From the cell containing the given text, extract its center point as (x, y) coordinate. 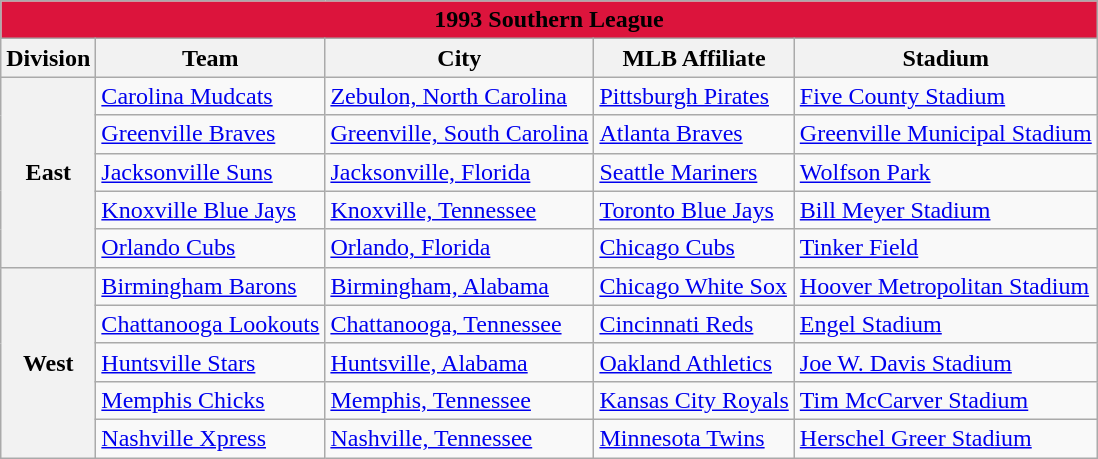
Greenville Braves (210, 134)
Joe W. Davis Stadium (946, 362)
Orlando Cubs (210, 248)
Cincinnati Reds (694, 324)
Chicago White Sox (694, 286)
Tinker Field (946, 248)
Memphis, Tennessee (460, 400)
Herschel Greer Stadium (946, 438)
Chicago Cubs (694, 248)
Division (48, 58)
Engel Stadium (946, 324)
Carolina Mudcats (210, 96)
West (48, 362)
Tim McCarver Stadium (946, 400)
1993 Southern League (550, 20)
Greenville, South Carolina (460, 134)
Knoxville, Tennessee (460, 210)
Greenville Municipal Stadium (946, 134)
Toronto Blue Jays (694, 210)
Nashville, Tennessee (460, 438)
Knoxville Blue Jays (210, 210)
Chattanooga Lookouts (210, 324)
Team (210, 58)
Bill Meyer Stadium (946, 210)
Pittsburgh Pirates (694, 96)
Stadium (946, 58)
Wolfson Park (946, 172)
Birmingham, Alabama (460, 286)
Orlando, Florida (460, 248)
Kansas City Royals (694, 400)
City (460, 58)
Five County Stadium (946, 96)
Jacksonville Suns (210, 172)
Memphis Chicks (210, 400)
Nashville Xpress (210, 438)
MLB Affiliate (694, 58)
Zebulon, North Carolina (460, 96)
Birmingham Barons (210, 286)
Oakland Athletics (694, 362)
Jacksonville, Florida (460, 172)
Minnesota Twins (694, 438)
Chattanooga, Tennessee (460, 324)
Seattle Mariners (694, 172)
Huntsville, Alabama (460, 362)
East (48, 172)
Atlanta Braves (694, 134)
Huntsville Stars (210, 362)
Hoover Metropolitan Stadium (946, 286)
